Output the (X, Y) coordinate of the center of the cell containing the given text.  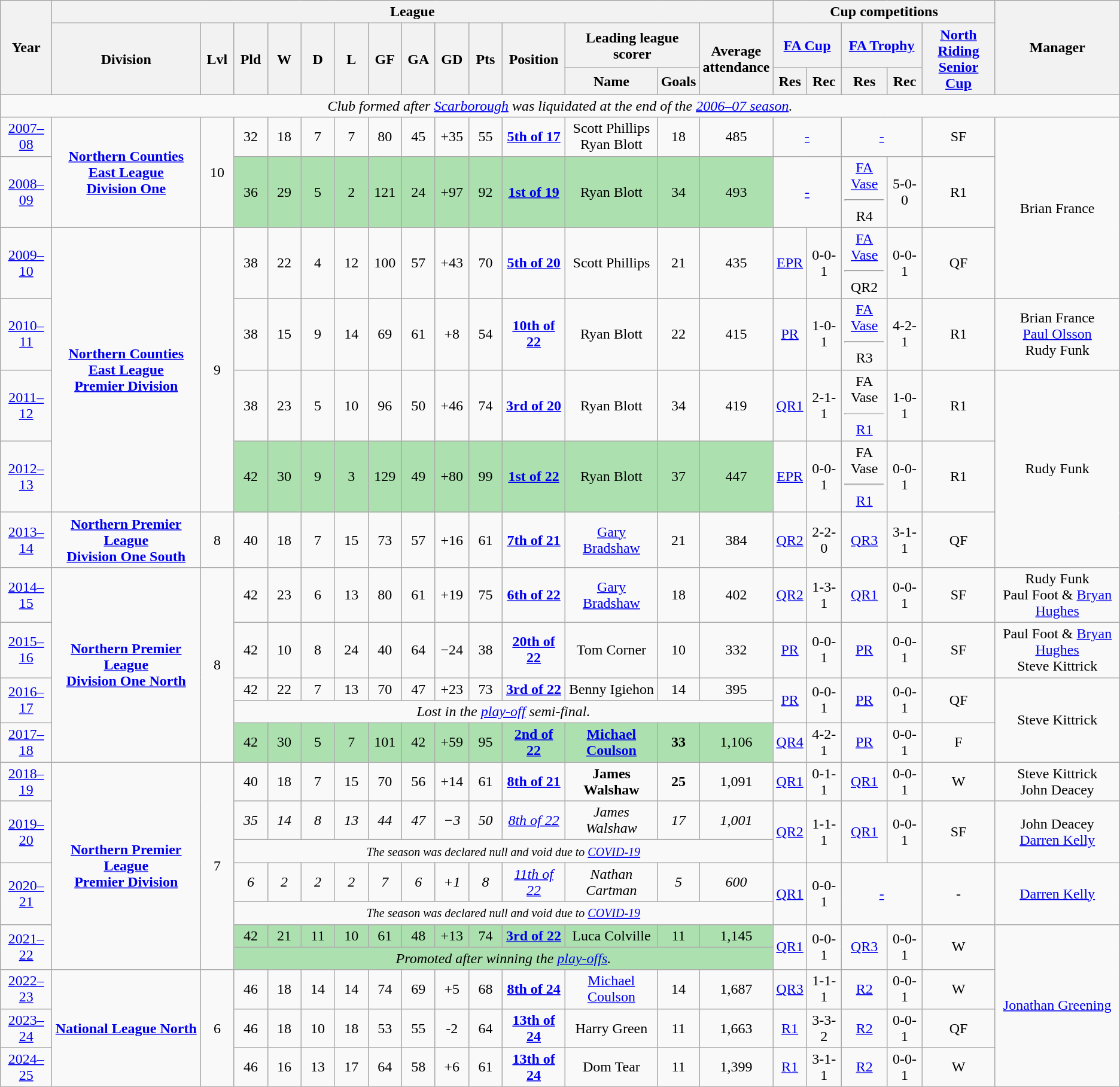
National League North (126, 1028)
+80 (452, 476)
Jonathan Greening (1057, 1005)
2016–17 (26, 700)
+46 (452, 406)
Luca Colville (611, 936)
384 (736, 540)
1st of 22 (534, 476)
3-3-2 (824, 1028)
56 (418, 781)
Benny Igiehon (611, 689)
+6 (452, 1067)
395 (736, 689)
419 (736, 406)
493 (736, 191)
11th of 22 (534, 882)
+19 (452, 595)
54 (485, 334)
Leading league scorer (632, 45)
Northern Premier LeagueDivision One South (126, 540)
GD (452, 59)
+59 (452, 743)
2024–25 (26, 1067)
Pld (251, 59)
John DeaceyDarren Kelly (1057, 832)
5th of 17 (534, 136)
Year (26, 48)
49 (418, 476)
332 (736, 650)
Steve Kittrick (1057, 719)
4 (318, 263)
F (958, 743)
Name (611, 81)
+8 (452, 334)
1,091 (736, 781)
FA Trophy (882, 45)
29 (284, 191)
1,687 (736, 989)
485 (736, 136)
447 (736, 476)
Cup competitions (884, 12)
100 (385, 263)
Brian France (1057, 208)
Northern Counties East LeagueDivision One (126, 172)
2019–20 (26, 832)
-2 (452, 1028)
Tom Corner (611, 650)
5-0-0 (905, 191)
33 (678, 743)
L (351, 59)
FA VaseQR2 (864, 263)
Rudy Funk (1057, 468)
2014–15 (26, 595)
415 (736, 334)
+35 (452, 136)
Northern Premier LeagueDivision One North (126, 664)
45 (418, 136)
1,399 (736, 1067)
2018–19 (26, 781)
FA Cup (807, 45)
+13 (452, 936)
QR4 (790, 743)
Promoted after winning the play-offs. (504, 958)
75 (485, 595)
2022–23 (26, 989)
2015–16 (26, 650)
2011–12 (26, 406)
1,106 (736, 743)
2nd of 22 (534, 743)
68 (485, 989)
+97 (452, 191)
+16 (452, 540)
Harry Green (611, 1028)
96 (385, 406)
99 (485, 476)
1,663 (736, 1028)
Club formed after Scarborough was liquidated at the end of the 2006–07 season. (560, 106)
Manager (1057, 48)
435 (736, 263)
6th of 22 (534, 595)
8th of 21 (534, 781)
95 (485, 743)
2-1-1 (824, 406)
2020–21 (26, 894)
FA VaseR4 (864, 191)
Lost in the play-off semi-final. (504, 712)
12 (351, 263)
Dom Tear (611, 1067)
D (318, 59)
GF (385, 59)
53 (385, 1028)
Rudy FunkPaul Foot & Bryan Hughes (1057, 595)
Steve KittrickJohn Deacey (1057, 781)
7th of 21 (534, 540)
−3 (452, 821)
2007–08 (26, 136)
Lvl (217, 59)
58 (418, 1067)
35 (251, 821)
101 (385, 743)
3rd of 20 (534, 406)
1,001 (736, 821)
1st of 19 (534, 191)
25 (678, 781)
3 (351, 476)
44 (385, 821)
2008–09 (26, 191)
+1 (452, 882)
Division (126, 59)
2010–11 (26, 334)
36 (251, 191)
Pts (485, 59)
+43 (452, 263)
1,145 (736, 936)
Scott PhillipsRyan Blott (611, 136)
129 (385, 476)
+5 (452, 989)
Darren Kelly (1057, 894)
Paul Foot & Bryan HughesSteve Kittrick (1057, 650)
2012–13 (26, 476)
5th of 20 (534, 263)
37 (678, 476)
8th of 24 (534, 989)
Goals (678, 81)
Brian FrancePaul OlssonRudy Funk (1057, 334)
Northern Premier LeaguePremier Division (126, 866)
2021–22 (26, 947)
32 (251, 136)
16 (284, 1067)
121 (385, 191)
2013–14 (26, 540)
20th of 22 (534, 650)
48 (418, 936)
+14 (452, 781)
10th of 22 (534, 334)
0-1-1 (824, 781)
Northern Counties East LeaguePremier Division (126, 370)
FA VaseR3 (864, 334)
League (413, 12)
8th of 22 (534, 821)
Scott Phillips (611, 263)
−24 (452, 650)
Averageattendance (736, 59)
2017–18 (26, 743)
North RidingSenior Cup (958, 59)
402 (736, 595)
Nathan Cartman (611, 882)
GA (418, 59)
2023–24 (26, 1028)
+23 (452, 689)
600 (736, 882)
1-3-1 (824, 595)
2-2-0 (824, 540)
2009–10 (26, 263)
Position (534, 59)
92 (485, 191)
